Locate the cell with the specified text and output its (X, Y) center coordinate. 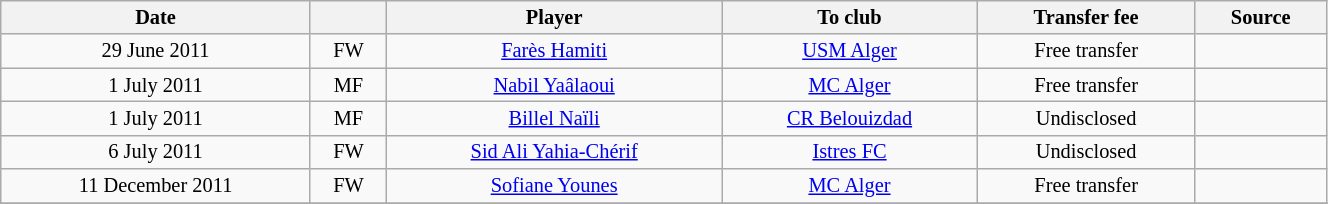
Transfer fee (1086, 17)
CR Belouizdad (850, 118)
11 December 2011 (156, 186)
29 June 2011 (156, 51)
To club (850, 17)
Billel Naïli (554, 118)
Source (1261, 17)
6 July 2011 (156, 152)
Farès Hamiti (554, 51)
Date (156, 17)
Sofiane Younes (554, 186)
Sid Ali Yahia-Chérif (554, 152)
USM Alger (850, 51)
Nabil Yaâlaoui (554, 85)
Player (554, 17)
Istres FC (850, 152)
